Locate the cell with the specified text and output its (X, Y) center coordinate. 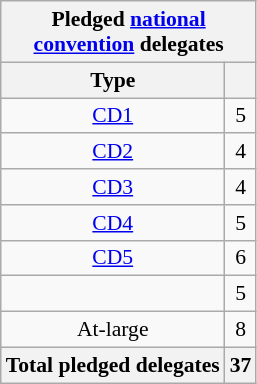
Type (113, 80)
6 (241, 258)
Pledged nationalconvention delegates (129, 32)
37 (241, 365)
At-large (113, 330)
Total pledged delegates (113, 365)
CD1 (113, 116)
CD4 (113, 223)
CD3 (113, 187)
CD2 (113, 152)
8 (241, 330)
CD5 (113, 258)
